Locate the cell with the specified text and output its (x, y) center coordinate. 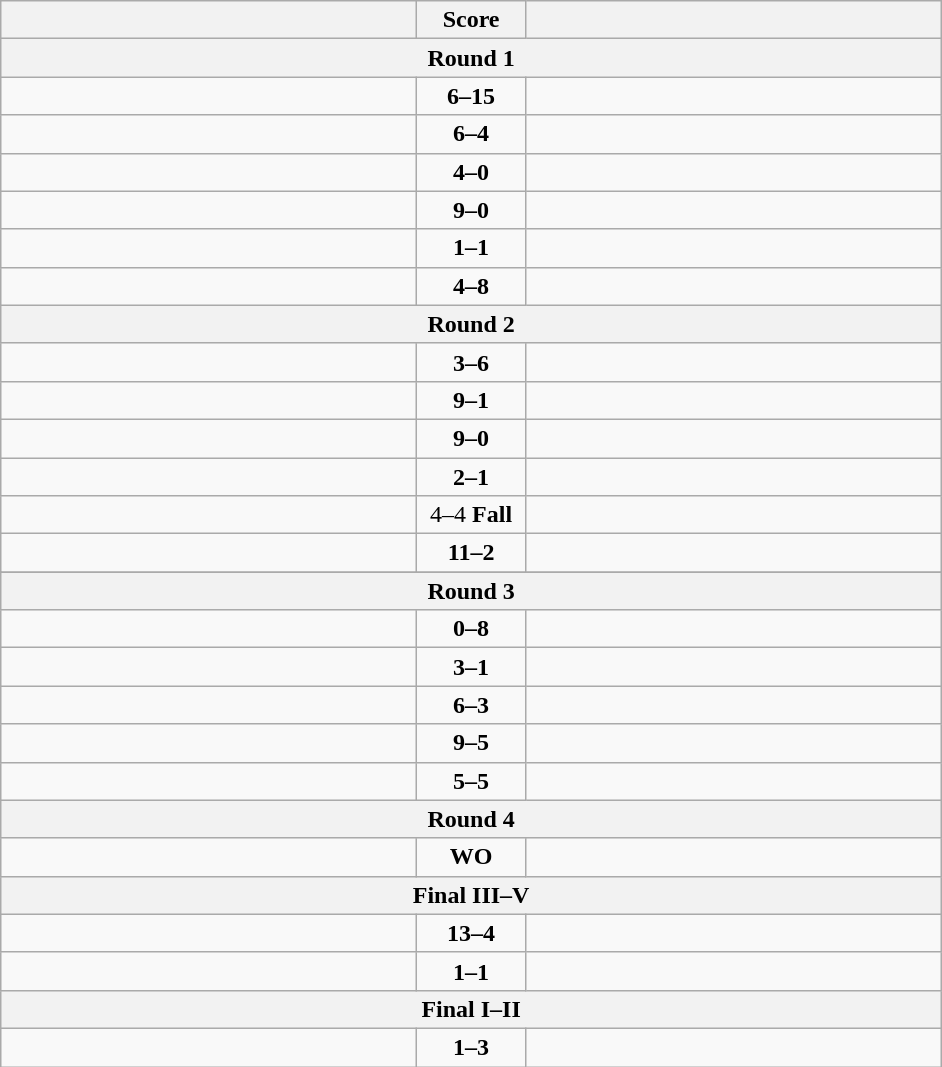
3–1 (472, 667)
6–3 (472, 705)
Final III–V (472, 895)
5–5 (472, 781)
Round 1 (472, 58)
4–4 Fall (472, 515)
Round 4 (472, 819)
0–8 (472, 629)
3–6 (472, 362)
Score (472, 20)
4–0 (472, 172)
9–1 (472, 400)
WO (472, 857)
Final I–II (472, 1009)
9–5 (472, 743)
4–8 (472, 286)
6–15 (472, 96)
Round 3 (472, 591)
2–1 (472, 477)
6–4 (472, 134)
1–3 (472, 1047)
Round 2 (472, 324)
13–4 (472, 933)
11–2 (472, 553)
